Return (x, y) of the center of cell containing provided text 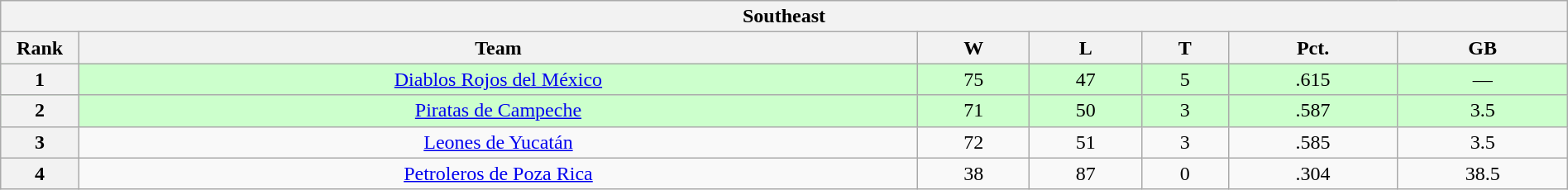
4 (40, 173)
87 (1085, 173)
1 (40, 79)
38.5 (1482, 173)
5 (1184, 79)
.585 (1313, 142)
Diablos Rojos del México (498, 79)
.615 (1313, 79)
71 (973, 111)
0 (1184, 173)
T (1184, 48)
Team (498, 48)
.587 (1313, 111)
Petroleros de Poza Rica (498, 173)
38 (973, 173)
Southeast (784, 17)
50 (1085, 111)
75 (973, 79)
Pct. (1313, 48)
W (973, 48)
L (1085, 48)
— (1482, 79)
Rank (40, 48)
72 (973, 142)
47 (1085, 79)
51 (1085, 142)
.304 (1313, 173)
Piratas de Campeche (498, 111)
2 (40, 111)
GB (1482, 48)
Leones de Yucatán (498, 142)
